Find where the given text appears and provide that cell's center as (x, y) coordinate. 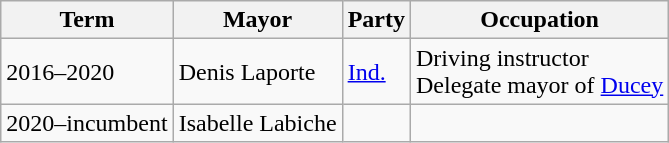
Denis Laporte (258, 72)
Ind. (376, 72)
Driving instructorDelegate mayor of Ducey (539, 72)
Party (376, 20)
Isabelle Labiche (258, 123)
Mayor (258, 20)
2016–2020 (87, 72)
2020–incumbent (87, 123)
Occupation (539, 20)
Term (87, 20)
